Detect which cell encompasses the target text, then output its [x, y] center coordinate. 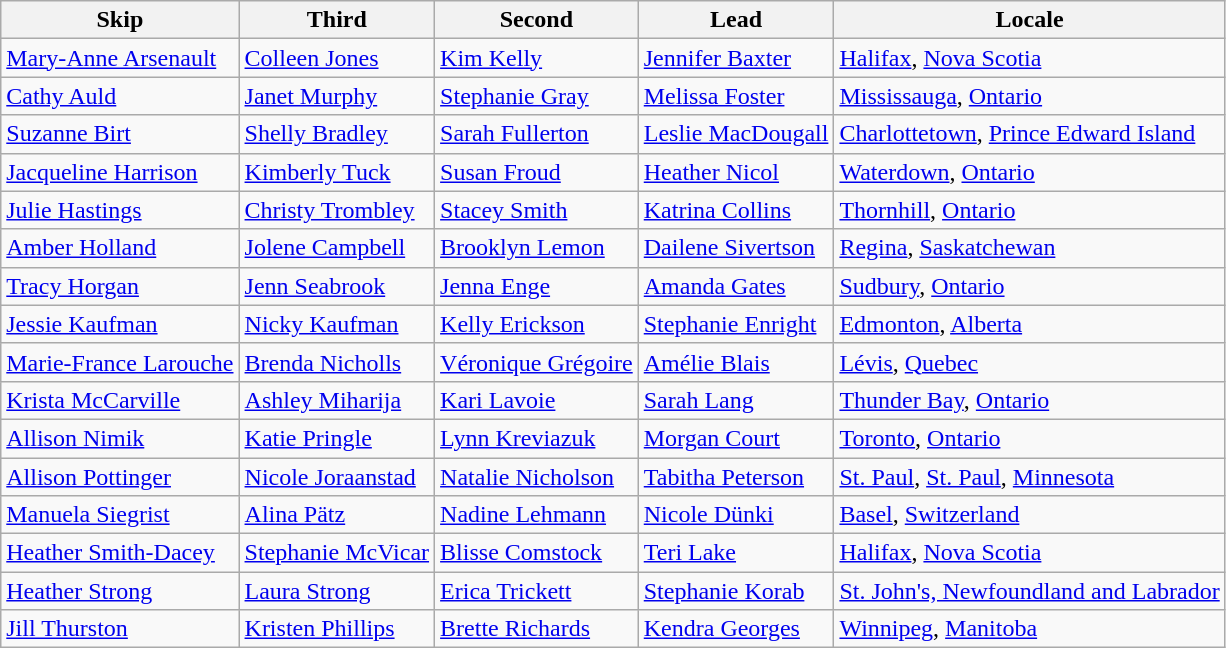
Stacey Smith [537, 210]
Nicole Dünki [736, 515]
Krista McCarville [120, 400]
Julie Hastings [120, 210]
Thornhill, Ontario [1030, 210]
St. Paul, St. Paul, Minnesota [1030, 477]
Christy Trombley [337, 210]
Stephanie McVicar [337, 553]
Katie Pringle [337, 438]
Leslie MacDougall [736, 134]
Tracy Horgan [120, 286]
Brette Richards [537, 629]
Lynn Kreviazuk [537, 438]
Nicky Kaufman [337, 324]
Nadine Lehmann [537, 515]
Erica Trickett [537, 591]
Natalie Nicholson [537, 477]
Stephanie Enright [736, 324]
Amanda Gates [736, 286]
St. John's, Newfoundland and Labrador [1030, 591]
Katrina Collins [736, 210]
Toronto, Ontario [1030, 438]
Cathy Auld [120, 96]
Allison Nimik [120, 438]
Stephanie Korab [736, 591]
Tabitha Peterson [736, 477]
Morgan Court [736, 438]
Edmonton, Alberta [1030, 324]
Basel, Switzerland [1030, 515]
Brooklyn Lemon [537, 248]
Lead [736, 20]
Laura Strong [337, 591]
Jill Thurston [120, 629]
Jacqueline Harrison [120, 172]
Second [537, 20]
Kendra Georges [736, 629]
Kari Lavoie [537, 400]
Jennifer Baxter [736, 58]
Blisse Comstock [537, 553]
Jenna Enge [537, 286]
Teri Lake [736, 553]
Kristen Phillips [337, 629]
Amber Holland [120, 248]
Waterdown, Ontario [1030, 172]
Lévis, Quebec [1030, 362]
Melissa Foster [736, 96]
Susan Froud [537, 172]
Véronique Grégoire [537, 362]
Regina, Saskatchewan [1030, 248]
Janet Murphy [337, 96]
Amélie Blais [736, 362]
Sudbury, Ontario [1030, 286]
Allison Pottinger [120, 477]
Stephanie Gray [537, 96]
Suzanne Birt [120, 134]
Third [337, 20]
Alina Pätz [337, 515]
Jenn Seabrook [337, 286]
Heather Nicol [736, 172]
Nicole Joraanstad [337, 477]
Jessie Kaufman [120, 324]
Marie-France Larouche [120, 362]
Sarah Lang [736, 400]
Mississauga, Ontario [1030, 96]
Mary-Anne Arsenault [120, 58]
Kimberly Tuck [337, 172]
Kim Kelly [537, 58]
Brenda Nicholls [337, 362]
Heather Strong [120, 591]
Ashley Miharija [337, 400]
Colleen Jones [337, 58]
Kelly Erickson [537, 324]
Shelly Bradley [337, 134]
Jolene Campbell [337, 248]
Sarah Fullerton [537, 134]
Winnipeg, Manitoba [1030, 629]
Locale [1030, 20]
Heather Smith-Dacey [120, 553]
Manuela Siegrist [120, 515]
Charlottetown, Prince Edward Island [1030, 134]
Dailene Sivertson [736, 248]
Skip [120, 20]
Thunder Bay, Ontario [1030, 400]
